Extract the [X, Y] coordinate from the center of the cell holding the provided text.  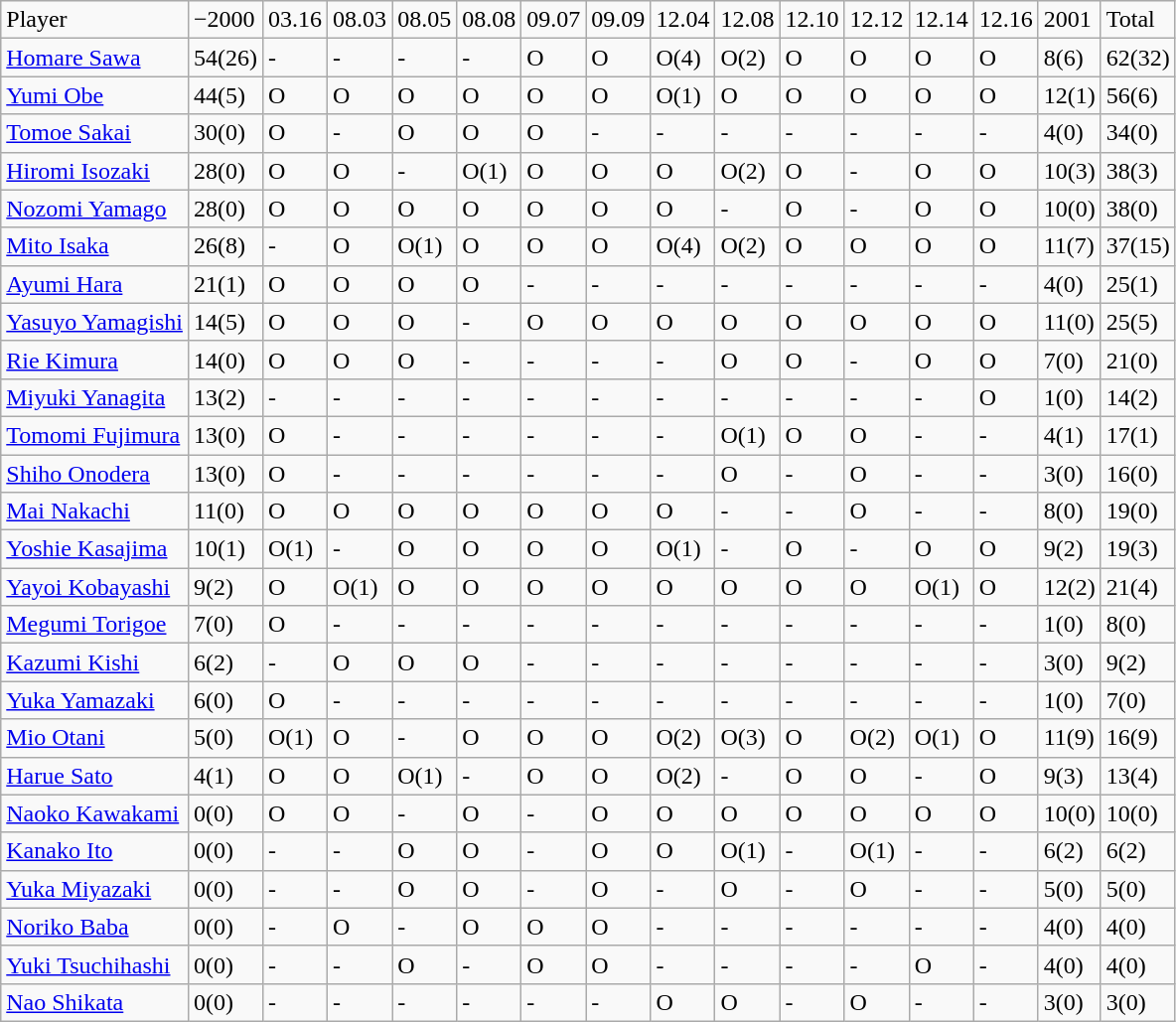
Tomomi Fujimura [95, 435]
19(3) [1138, 549]
Megumi Torigoe [95, 625]
21(1) [224, 284]
12.14 [942, 20]
13(2) [224, 397]
38(0) [1138, 209]
6(0) [224, 700]
11(9) [1069, 738]
17(1) [1138, 435]
37(15) [1138, 246]
12.16 [1005, 20]
12.08 [747, 20]
Hiromi Isozaki [95, 171]
Kanako Ito [95, 851]
08.03 [360, 20]
Harue Sato [95, 776]
09.09 [618, 20]
21(0) [1138, 360]
Nao Shikata [95, 1002]
8(6) [1069, 58]
30(0) [224, 133]
Miyuki Yanagita [95, 397]
09.07 [554, 20]
Yuka Miyazaki [95, 889]
Mito Isaka [95, 246]
Yasuyo Yamagishi [95, 322]
54(26) [224, 58]
2001 [1069, 20]
44(5) [224, 95]
Mai Nakachi [95, 511]
10(3) [1069, 171]
26(8) [224, 246]
13(4) [1138, 776]
Yuki Tsuchihashi [95, 964]
12.04 [683, 20]
Yayoi Kobayashi [95, 587]
56(6) [1138, 95]
Tomoe Sakai [95, 133]
Total [1138, 20]
12.10 [812, 20]
Naoko Kawakami [95, 813]
16(0) [1138, 474]
62(32) [1138, 58]
25(5) [1138, 322]
Rie Kimura [95, 360]
08.08 [489, 20]
11(7) [1069, 246]
16(9) [1138, 738]
19(0) [1138, 511]
25(1) [1138, 284]
Player [95, 20]
03.16 [294, 20]
−2000 [224, 20]
34(0) [1138, 133]
12(1) [1069, 95]
Kazumi Kishi [95, 662]
Yoshie Kasajima [95, 549]
08.05 [425, 20]
Yuka Yamazaki [95, 700]
Noriko Baba [95, 927]
Mio Otani [95, 738]
9(3) [1069, 776]
Homare Sawa [95, 58]
14(0) [224, 360]
Yumi Obe [95, 95]
Shiho Onodera [95, 474]
12(2) [1069, 587]
O(3) [747, 738]
10(1) [224, 549]
Nozomi Yamago [95, 209]
14(2) [1138, 397]
12.12 [876, 20]
14(5) [224, 322]
38(3) [1138, 171]
21(4) [1138, 587]
Ayumi Hara [95, 284]
